Locate the cell with the specified text and output its (X, Y) center coordinate. 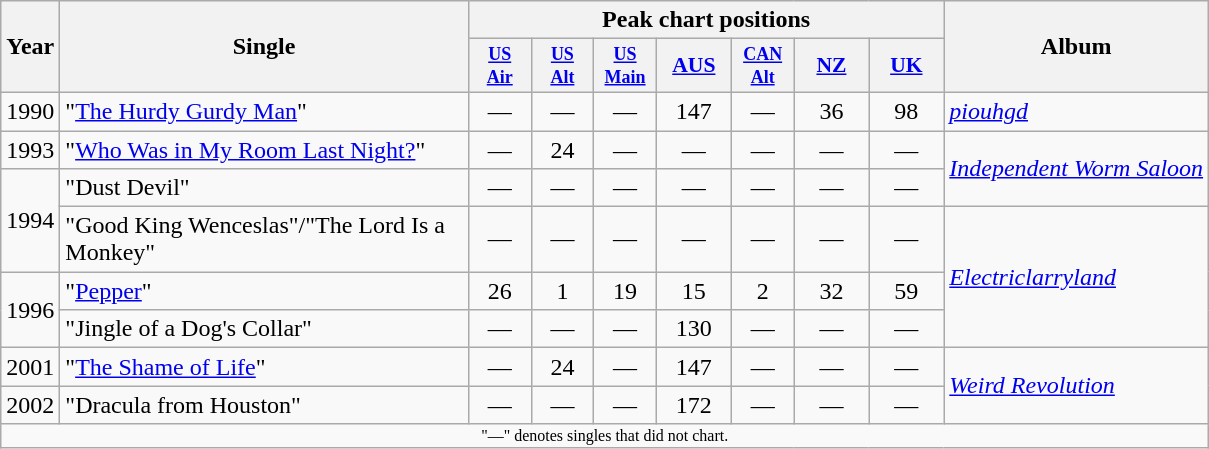
Year (30, 47)
USAlt (562, 66)
1996 (30, 310)
15 (694, 291)
"—" denotes singles that did not chart. (605, 436)
Single (264, 47)
32 (832, 291)
CANAlt (762, 66)
130 (694, 329)
"Who Was in My Room Last Night?" (264, 150)
1990 (30, 111)
"The Shame of Life" (264, 367)
"Dust Devil" (264, 188)
172 (694, 405)
Electriclarryland (1076, 278)
Album (1076, 47)
1 (562, 291)
USMain (626, 66)
USAir (500, 66)
2001 (30, 367)
"Good King Wenceslas"/"The Lord Is a Monkey" (264, 240)
piouhgd (1076, 111)
Weird Revolution (1076, 386)
59 (906, 291)
2 (762, 291)
Independent Worm Saloon (1076, 169)
19 (626, 291)
NZ (832, 66)
36 (832, 111)
"Pepper" (264, 291)
2002 (30, 405)
AUS (694, 66)
1994 (30, 220)
"Dracula from Houston" (264, 405)
26 (500, 291)
1993 (30, 150)
Peak chart positions (706, 20)
"The Hurdy Gurdy Man" (264, 111)
UK (906, 66)
98 (906, 111)
"Jingle of a Dog's Collar" (264, 329)
